From the cell containing the given text, extract its center point as (X, Y) coordinate. 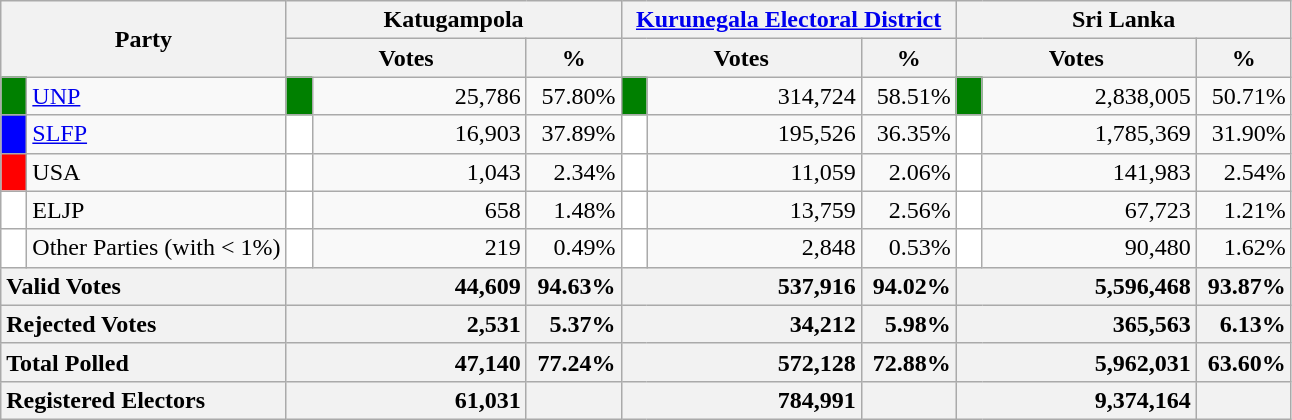
1.62% (1244, 248)
0.53% (908, 248)
31.90% (1244, 134)
Total Polled (144, 362)
219 (419, 248)
537,916 (741, 286)
44,609 (406, 286)
2,531 (406, 324)
784,991 (741, 400)
141,983 (1089, 172)
572,128 (741, 362)
5,596,468 (1076, 286)
36.35% (908, 134)
195,526 (754, 134)
2.34% (574, 172)
2.54% (1244, 172)
SLFP (156, 134)
5.98% (908, 324)
2.56% (908, 210)
Valid Votes (144, 286)
USA (156, 172)
UNP (156, 96)
13,759 (754, 210)
25,786 (419, 96)
Registered Electors (144, 400)
37.89% (574, 134)
1.48% (574, 210)
63.60% (1244, 362)
314,724 (754, 96)
2.06% (908, 172)
50.71% (1244, 96)
77.24% (574, 362)
58.51% (908, 96)
2,848 (754, 248)
61,031 (406, 400)
93.87% (1244, 286)
9,374,164 (1076, 400)
ELJP (156, 210)
658 (419, 210)
67,723 (1089, 210)
Party (144, 39)
Sri Lanka (1124, 20)
6.13% (1244, 324)
94.02% (908, 286)
Kurunegala Electoral District (788, 20)
1.21% (1244, 210)
90,480 (1089, 248)
16,903 (419, 134)
5,962,031 (1076, 362)
Other Parties (with < 1%) (156, 248)
1,785,369 (1089, 134)
2,838,005 (1089, 96)
365,563 (1076, 324)
72.88% (908, 362)
57.80% (574, 96)
94.63% (574, 286)
11,059 (754, 172)
Katugampola (454, 20)
5.37% (574, 324)
1,043 (419, 172)
34,212 (741, 324)
Rejected Votes (144, 324)
0.49% (574, 248)
47,140 (406, 362)
